Search for the cell housing the specified text and yield its [X, Y] center coordinate. 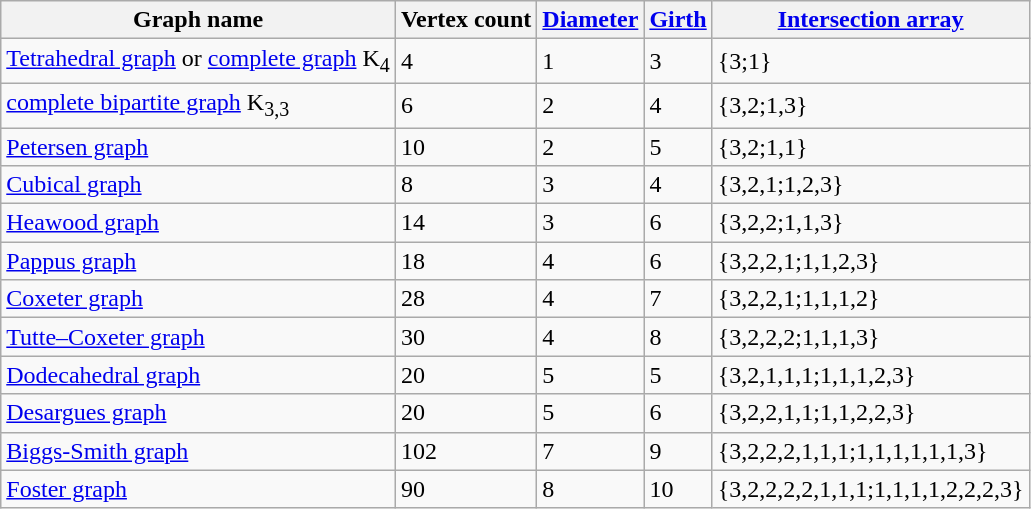
14 [466, 223]
Intersection array [870, 20]
102 [466, 451]
{3,2,2,2;1,1,1,3} [870, 337]
Tutte–Coxeter graph [198, 337]
Graph name [198, 20]
{3,2,1;1,2,3} [870, 185]
{3,2,1,1,1;1,1,1,2,3} [870, 375]
Tetrahedral graph or complete graph K4 [198, 61]
Desargues graph [198, 413]
{3,2;1,1} [870, 147]
{3,2,2,2,2,1,1,1;1,1,1,1,2,2,2,3} [870, 489]
complete bipartite graph K3,3 [198, 105]
9 [678, 451]
Dodecahedral graph [198, 375]
90 [466, 489]
Biggs-Smith graph [198, 451]
Girth [678, 20]
{3,2,2,1,1;1,1,2,2,3} [870, 413]
Pappus graph [198, 261]
30 [466, 337]
Petersen graph [198, 147]
{3,2,2,1;1,1,1,2} [870, 299]
18 [466, 261]
28 [466, 299]
Heawood graph [198, 223]
{3;1} [870, 61]
Cubical graph [198, 185]
{3,2,2;1,1,3} [870, 223]
Diameter [590, 20]
Vertex count [466, 20]
1 [590, 61]
{3,2,2,1;1,1,2,3} [870, 261]
Foster graph [198, 489]
{3,2;1,3} [870, 105]
Coxeter graph [198, 299]
{3,2,2,2,1,1,1;1,1,1,1,1,1,3} [870, 451]
